For the text-containing cell, return its midpoint in (X, Y) coordinate format. 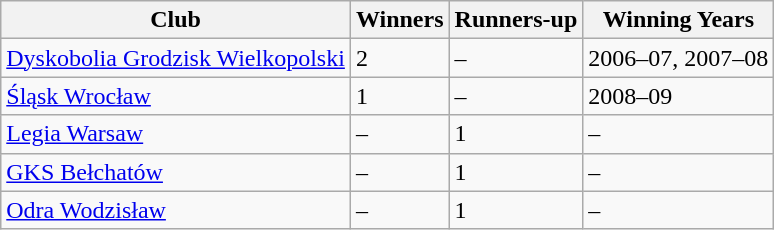
GKS Bełchatów (176, 172)
Dyskobolia Grodzisk Wielkopolski (176, 58)
Winners (400, 20)
Odra Wodzisław (176, 210)
2006–07, 2007–08 (678, 58)
Legia Warsaw (176, 134)
2008–09 (678, 96)
Winning Years (678, 20)
Club (176, 20)
2 (400, 58)
Śląsk Wrocław (176, 96)
Runners-up (516, 20)
